Detect which cell encompasses the target text, then output its (X, Y) center coordinate. 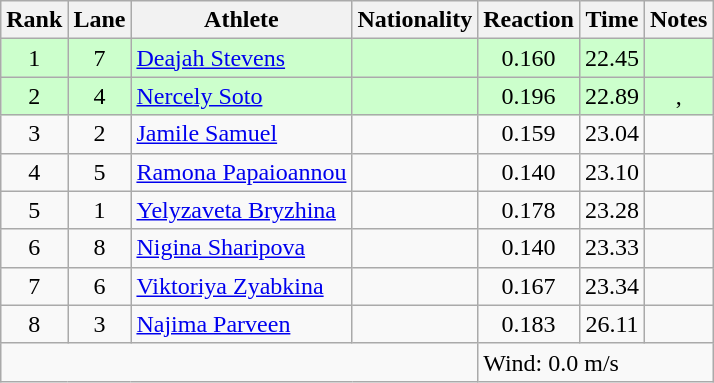
Lane (100, 20)
Yelyzaveta Bryzhina (242, 210)
Ramona Papaioannou (242, 172)
22.89 (612, 96)
0.167 (529, 286)
Viktoriya Zyabkina (242, 286)
Nationality (415, 20)
23.33 (612, 248)
Jamile Samuel (242, 134)
26.11 (612, 324)
22.45 (612, 58)
Nercely Soto (242, 96)
Nigina Sharipova (242, 248)
Wind: 0.0 m/s (596, 362)
0.159 (529, 134)
23.04 (612, 134)
Athlete (242, 20)
Notes (678, 20)
Najima Parveen (242, 324)
0.196 (529, 96)
23.34 (612, 286)
23.10 (612, 172)
Reaction (529, 20)
Time (612, 20)
Rank (34, 20)
0.183 (529, 324)
Deajah Stevens (242, 58)
0.160 (529, 58)
0.178 (529, 210)
23.28 (612, 210)
, (678, 96)
